Provide the [X, Y] coordinate of the cell's center where the given text is located.  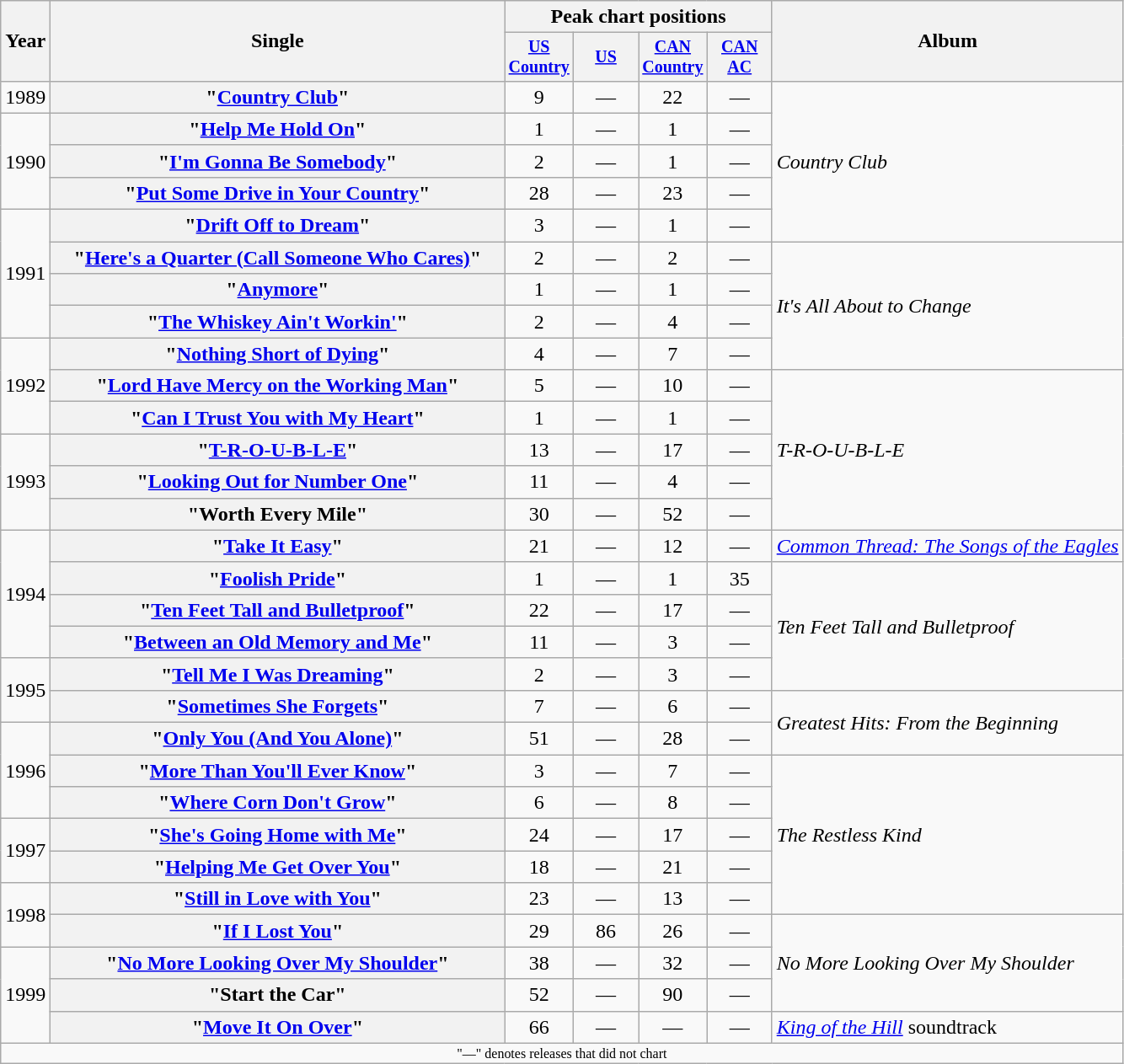
"Start the Car" [278, 995]
"Take It Easy" [278, 546]
"She's Going Home with Me" [278, 835]
"Only You (And You Alone)" [278, 739]
CAN Country [673, 57]
King of the Hill soundtrack [947, 1027]
12 [673, 546]
90 [673, 995]
Common Thread: The Songs of the Eagles [947, 546]
Ten Feet Tall and Bulletproof [947, 626]
US Country [539, 57]
8 [673, 803]
Album [947, 41]
1996 [25, 771]
"More Than You'll Ever Know" [278, 771]
CAN AC [740, 57]
1990 [25, 161]
"Drift Off to Dream" [278, 226]
"Move It On Over" [278, 1027]
"Looking Out for Number One" [278, 482]
10 [673, 386]
1993 [25, 482]
1994 [25, 594]
"Still in Love with You" [278, 899]
"Lord Have Mercy on the Working Man" [278, 386]
"T-R-O-U-B-L-E" [278, 450]
"Between an Old Memory and Me" [278, 642]
The Restless Kind [947, 835]
"I'm Gonna Be Somebody" [278, 161]
Greatest Hits: From the Beginning [947, 722]
32 [673, 963]
1997 [25, 851]
Country Club [947, 161]
35 [740, 578]
Year [25, 41]
"Helping Me Get Over You" [278, 867]
Peak chart positions [639, 17]
"Ten Feet Tall and Bulletproof" [278, 610]
1998 [25, 915]
86 [607, 931]
"Here's a Quarter (Call Someone Who Cares)" [278, 258]
"Sometimes She Forgets" [278, 706]
51 [539, 739]
18 [539, 867]
T-R-O-U-B-L-E [947, 450]
38 [539, 963]
30 [539, 514]
29 [539, 931]
"If I Lost You" [278, 931]
No More Looking Over My Shoulder [947, 963]
"Tell Me I Was Dreaming" [278, 674]
"No More Looking Over My Shoulder" [278, 963]
"Anymore" [278, 290]
"—" denotes releases that did not chart [562, 1053]
"The Whiskey Ain't Workin'" [278, 322]
"Foolish Pride" [278, 578]
Single [278, 41]
24 [539, 835]
"Where Corn Don't Grow" [278, 803]
"Worth Every Mile" [278, 514]
"Help Me Hold On" [278, 129]
1991 [25, 274]
1999 [25, 995]
1995 [25, 690]
"Put Some Drive in Your Country" [278, 193]
It's All About to Change [947, 306]
"Nothing Short of Dying" [278, 354]
US [607, 57]
9 [539, 97]
"Can I Trust You with My Heart" [278, 418]
1992 [25, 386]
5 [539, 386]
66 [539, 1027]
26 [673, 931]
"Country Club" [278, 97]
1989 [25, 97]
